Return the (X, Y) coordinate for the center point of the cell that contains the specified text.  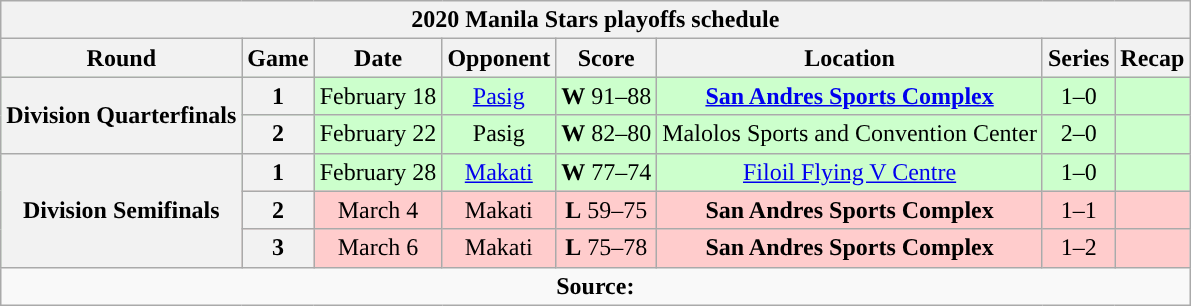
Series (1078, 58)
2020 Manila Stars playoffs schedule (596, 20)
W 77–74 (606, 172)
Division Semifinals (122, 210)
W 82–80 (606, 134)
1–2 (1078, 248)
February 28 (378, 172)
2–0 (1078, 134)
Round (122, 58)
February 22 (378, 134)
L 75–78 (606, 248)
Recap (1152, 58)
W 91–88 (606, 96)
Opponent (499, 58)
Date (378, 58)
Division Quarterfinals (122, 115)
L 59–75 (606, 210)
February 18 (378, 96)
Malolos Sports and Convention Center (850, 134)
Score (606, 58)
Location (850, 58)
Game (278, 58)
Source: (596, 286)
3 (278, 248)
March 4 (378, 210)
March 6 (378, 248)
Filoil Flying V Centre (850, 172)
1–1 (1078, 210)
